Provide the (X, Y) coordinate of the cell's center where the given text is located.  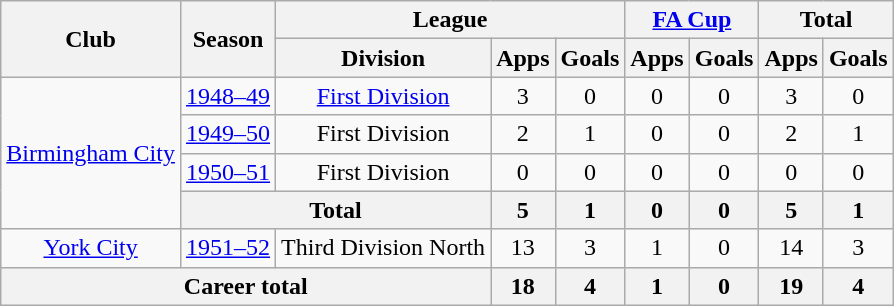
Division (384, 58)
York City (91, 248)
1948–49 (228, 96)
FA Cup (692, 20)
14 (791, 248)
1951–52 (228, 248)
1949–50 (228, 134)
13 (523, 248)
Club (91, 39)
League (450, 20)
Third Division North (384, 248)
Career total (246, 286)
Birmingham City (91, 153)
19 (791, 286)
1950–51 (228, 172)
Season (228, 39)
18 (523, 286)
